Return the (X, Y) coordinate for the center point of the cell that contains the specified text.  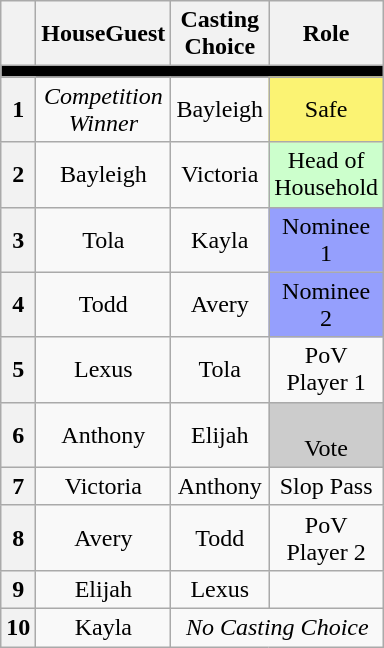
Role (326, 34)
Head of Household (326, 174)
1 (18, 110)
7 (18, 486)
Slop Pass (326, 486)
10 (18, 627)
6 (18, 434)
Competition Winner (104, 110)
Nominee 2 (326, 304)
Vote (326, 434)
2 (18, 174)
PoV Player 1 (326, 370)
Casting Choice (220, 34)
4 (18, 304)
No Casting Choice (278, 627)
Safe (326, 110)
8 (18, 538)
Nominee 1 (326, 240)
3 (18, 240)
PoV Player 2 (326, 538)
HouseGuest (104, 34)
5 (18, 370)
9 (18, 589)
